Locate the cell with the specified text and output its [X, Y] center coordinate. 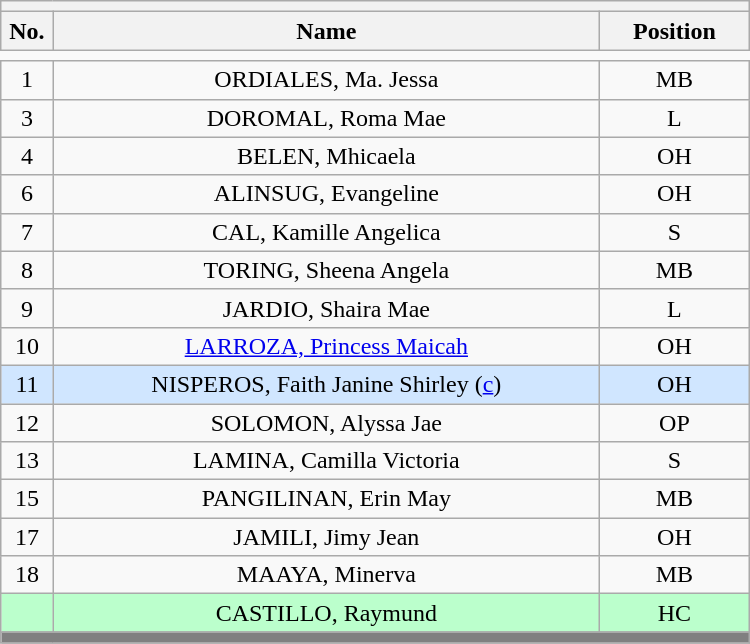
6 [27, 194]
11 [27, 384]
8 [27, 270]
3 [27, 118]
DOROMAL, Roma Mae [326, 118]
18 [27, 575]
ALINSUG, Evangeline [326, 194]
4 [27, 156]
CAL, Kamille Angelica [326, 232]
10 [27, 346]
No. [27, 31]
LARROZA, Princess Maicah [326, 346]
ORDIALES, Ma. Jessa [326, 80]
Name [326, 31]
15 [27, 499]
BELEN, Mhicaela [326, 156]
1 [27, 80]
7 [27, 232]
JARDIO, Shaira Mae [326, 308]
MAAYA, Minerva [326, 575]
Position [675, 31]
9 [27, 308]
HC [675, 613]
LAMINA, Camilla Victoria [326, 461]
OP [675, 423]
NISPEROS, Faith Janine Shirley (c) [326, 384]
SOLOMON, Alyssa Jae [326, 423]
13 [27, 461]
PANGILINAN, Erin May [326, 499]
12 [27, 423]
TORING, Sheena Angela [326, 270]
CASTILLO, Raymund [326, 613]
17 [27, 537]
JAMILI, Jimy Jean [326, 537]
